Output the (X, Y) coordinate of the center of the cell containing the given text.  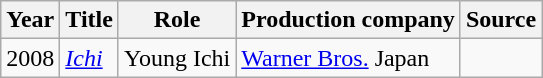
Title (90, 20)
Young Ichi (176, 58)
Production company (348, 20)
Source (500, 20)
Warner Bros. Japan (348, 58)
Year (30, 20)
2008 (30, 58)
Ichi (90, 58)
Role (176, 20)
